Provide the [x, y] coordinate of the cell's center where the given text is located.  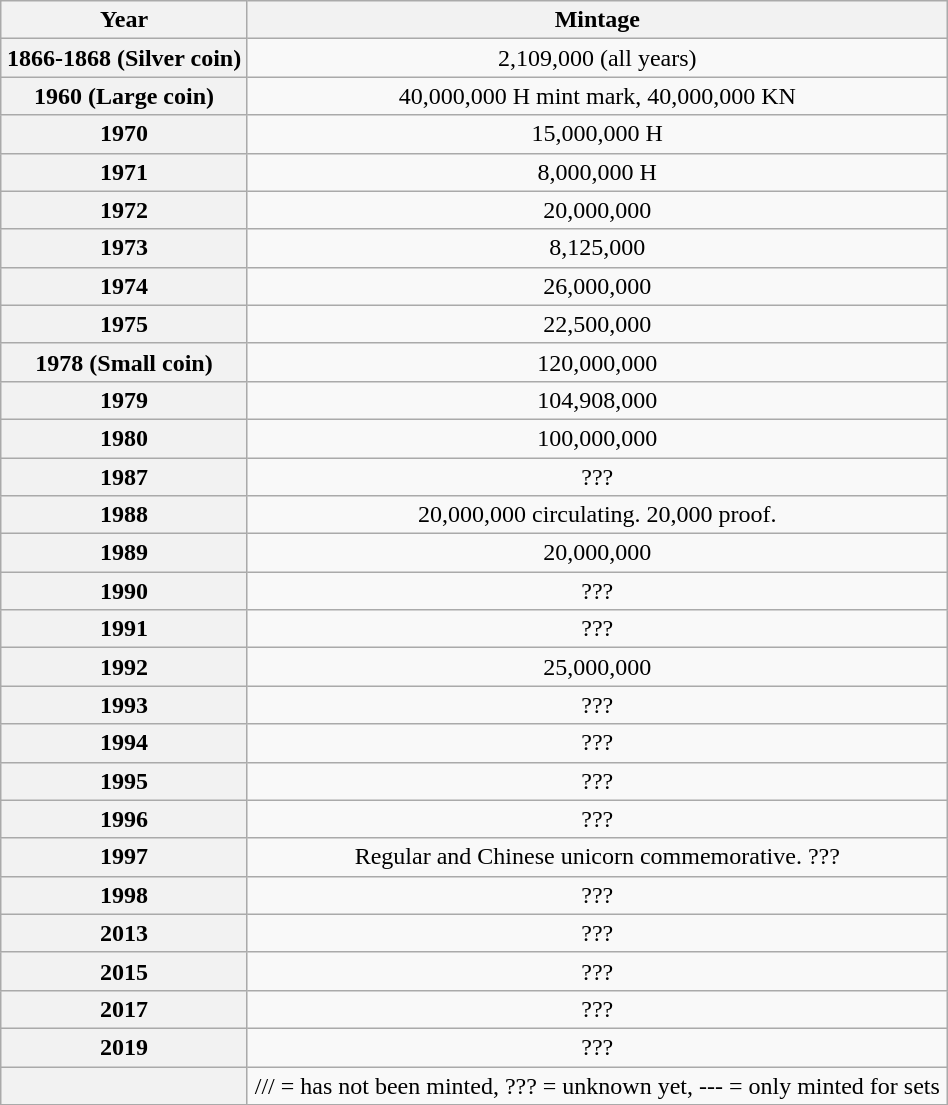
1971 [124, 172]
104,908,000 [597, 400]
2015 [124, 971]
25,000,000 [597, 667]
1978 (Small coin) [124, 362]
120,000,000 [597, 362]
2,109,000 (all years) [597, 58]
1991 [124, 629]
8,125,000 [597, 248]
Mintage [597, 20]
1972 [124, 210]
100,000,000 [597, 438]
15,000,000 H [597, 134]
20,000,000 circulating. 20,000 proof. [597, 515]
1960 (Large coin) [124, 96]
2019 [124, 1047]
2017 [124, 1009]
1979 [124, 400]
1989 [124, 553]
1866-1868 (Silver coin) [124, 58]
1975 [124, 324]
1970 [124, 134]
1992 [124, 667]
1980 [124, 438]
/// = has not been minted, ??? = unknown yet, --- = only minted for sets [597, 1085]
22,500,000 [597, 324]
1974 [124, 286]
Year [124, 20]
1973 [124, 248]
1987 [124, 477]
1997 [124, 857]
40,000,000 H mint mark, 40,000,000 KN [597, 96]
1995 [124, 781]
1994 [124, 743]
Regular and Chinese unicorn commemorative. ??? [597, 857]
1990 [124, 591]
2013 [124, 933]
8,000,000 H [597, 172]
1998 [124, 895]
1988 [124, 515]
26,000,000 [597, 286]
1993 [124, 705]
1996 [124, 819]
